Detect which cell encompasses the target text, then output its [x, y] center coordinate. 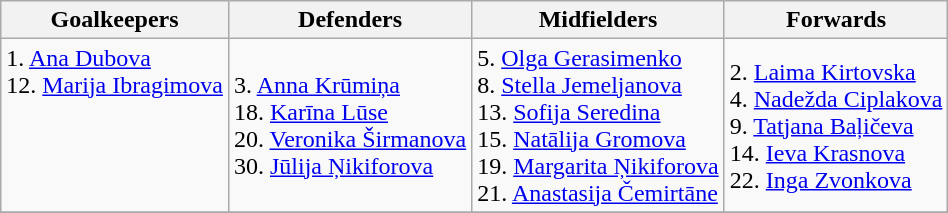
2. Laima Kirtovska 4. Nadežda Ciplakova 9. Tatjana Baļičeva 14. Ieva Krasnova 22. Inga Zvonkova [836, 126]
Midfielders [598, 20]
3. Anna Krūmiņa 18. Karīna Lūse 20. Veronika Širmanova 30. Jūlija Ņikiforova [350, 126]
1. Ana Dubova 12. Marija Ibragimova [115, 126]
Goalkeepers [115, 20]
Defenders [350, 20]
Forwards [836, 20]
5. Olga Gerasimenko 8. Stella Jemeljanova 13. Sofija Seredina 15. Natālija Gromova 19. Margarita Ņikiforova 21. Anastasija Čemirtāne [598, 126]
